Determine the (X, Y) coordinate at the center of the cell enclosing the given text.  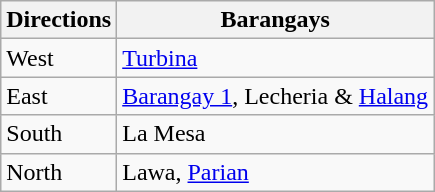
South (59, 134)
Barangay 1, Lecheria & Halang (276, 96)
Directions (59, 20)
West (59, 58)
Turbina (276, 58)
Lawa, Parian (276, 172)
North (59, 172)
Barangays (276, 20)
La Mesa (276, 134)
East (59, 96)
